Return the (X, Y) coordinate for the center point of the cell that contains the specified text.  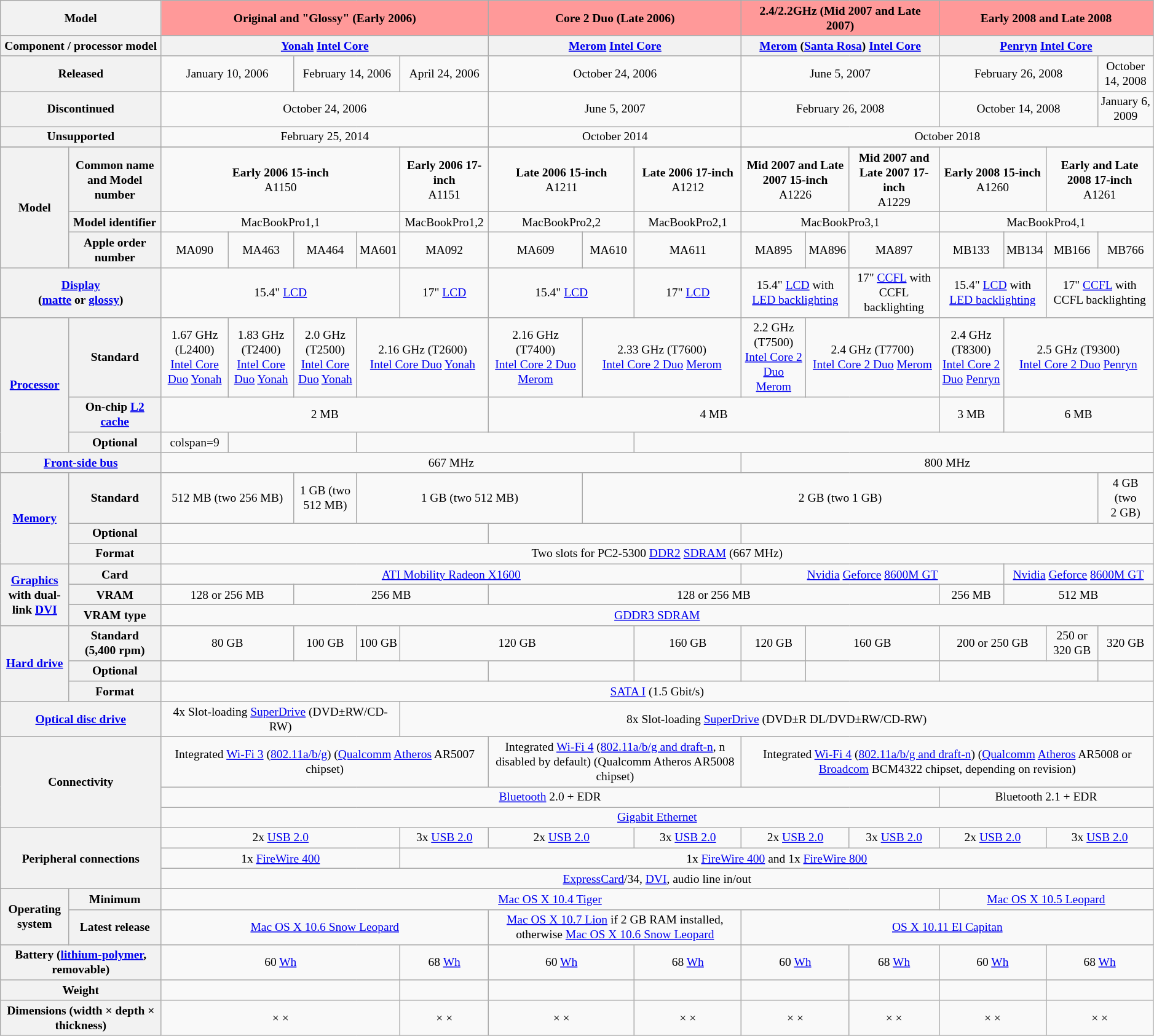
800 MHz (947, 462)
Bluetooth 2.1 + EDR (1046, 797)
Early 2008 15-inchA1260 (992, 180)
OS X 10.11 El Capitan (947, 927)
Card (115, 574)
Graphicswith dual-link DVI (34, 595)
MA601 (378, 250)
October 2014 (615, 136)
MA611 (688, 250)
MacBookPro4,1 (1046, 221)
Discontinued (81, 109)
Minimum (115, 899)
2.0 GHz (T2500)Intel Core Duo Yonah (325, 357)
Operating system (34, 917)
April 24, 2006 (445, 74)
Core 2 Duo (Late 2006) (615, 18)
3 MB (971, 414)
Connectivity (81, 782)
MB134 (1024, 250)
MA092 (445, 250)
Late 2006 15-inchA1211 (562, 180)
2 MB (325, 414)
Mac OS X 10.5 Leopard (1046, 899)
Hard drive (34, 663)
January 10, 2006 (227, 74)
Early 2008 and Late 2008 (1046, 18)
VRAM (115, 595)
2 GB (two 1 GB) (840, 498)
ATI Mobility Radeon X1600 (451, 574)
Unsupported (81, 136)
2.4 GHz (T8300)Intel Core 2 Duo Penryn (971, 357)
MA897 (894, 250)
Dimensions (width × depth × thickness) (81, 1018)
MB133 (971, 250)
colspan=9 (195, 443)
ExpressCard/34, DVI, audio line in/out (657, 879)
VRAM type (115, 615)
80 GB (227, 643)
667 MHz (451, 462)
Mid 2007 and Late 2007 17-inchA1229 (894, 180)
Mac OS X 10.4 Tiger (550, 899)
4x Slot-loading SuperDrive (DVD±RW/CD-RW) (280, 719)
Late 2006 17-inchA1212 (688, 180)
February 14, 2006 (347, 74)
MA896 (828, 250)
MA463 (261, 250)
Standard (5,400 rpm) (115, 643)
Optical disc drive (81, 719)
MacBookPro1,2 (445, 221)
2.16 GHz (T2600)Intel Core Duo Yonah (423, 357)
512 MB (1078, 595)
250 or 320 GB (1072, 643)
Mac OS X 10.7 Lion if 2 GB RAM installed, otherwise Mac OS X 10.6 Snow Leopard (615, 927)
2.33 GHz (T7600)Intel Core 2 Duo Merom (662, 357)
January 6, 2009 (1126, 109)
8x Slot-loading SuperDrive (DVD±R DL/DVD±RW/CD-RW) (777, 719)
MB766 (1126, 250)
2.4/2.2GHz (Mid 2007 and Late 2007) (840, 18)
Released (81, 74)
320 GB (1126, 643)
Front-side bus (81, 462)
Model identifier (115, 221)
Weight (81, 990)
MacBookPro3,1 (840, 221)
Integrated Wi-Fi 4 (802.11a/b/g and draft-n) (Qualcomm Atheros AR5008 or Broadcom BCM4322 chipset, depending on revision) (947, 761)
Memory (34, 518)
MacBookPro2,1 (688, 221)
Gigabit Ethernet (657, 818)
Display(matte or glossy) (81, 293)
MA464 (325, 250)
4 MB (714, 414)
Yonah Intel Core (325, 45)
February 25, 2014 (325, 136)
512 MB (two 256 MB) (227, 498)
Penryn Intel Core (1046, 45)
Peripheral connections (81, 858)
MacBookPro2,2 (562, 221)
SATA I (1.5 Gbit/s) (657, 691)
Apple order number (115, 250)
Two slots for PC2-5300 DDR2 SDRAM (667 MHz) (657, 553)
6 MB (1078, 414)
Common name and Model number (115, 180)
Merom Intel Core (615, 45)
Early 2006 15-inchA1150 (280, 180)
1x FireWire 400 and 1x FireWire 800 (777, 858)
October 2018 (947, 136)
MA610 (608, 250)
Battery (lithium-polymer, removable) (81, 962)
Mid 2007 and Late 2007 15-inchA1226 (796, 180)
2.16 GHz (T7400)Intel Core 2 Duo Merom (536, 357)
MacBookPro1,1 (280, 221)
Latest release (115, 927)
Mac OS X 10.6 Snow Leopard (325, 927)
Early 2006 17-inchA1151 (445, 180)
MB166 (1072, 250)
Merom (Santa Rosa) Intel Core (840, 45)
GDDR3 SDRAM (657, 615)
MA090 (195, 250)
1.83 GHz (T2400)Intel Core Duo Yonah (261, 357)
MA895 (773, 250)
Processor (34, 385)
200 or 250 GB (992, 643)
1x FireWire 400 (280, 858)
Bluetooth 2.0 + EDR (550, 797)
Component / processor model (81, 45)
Early and Late 2008 17-inchA1261 (1100, 180)
2.5 GHz (T9300)Intel Core 2 Duo Penryn (1078, 357)
Integrated Wi-Fi 4 (802.11a/b/g and draft-n, n disabled by default) (Qualcomm Atheros AR5008 chipset) (615, 761)
1.67 GHz (L2400)Intel Core Duo Yonah (195, 357)
Integrated Wi-Fi 3 (802.11a/b/g) (Qualcomm Atheros AR5007 chipset) (325, 761)
2.4 GHz (T7700)Intel Core 2 Duo Merom (873, 357)
2.2 GHz (T7500)Intel Core 2 Duo Merom (773, 357)
4 GB (two 2 GB) (1126, 498)
On-chip L2 cache (115, 414)
MA609 (536, 250)
Original and "Glossy" (Early 2006) (325, 18)
